Output the (x, y) coordinate of the center of the cell containing the given text.  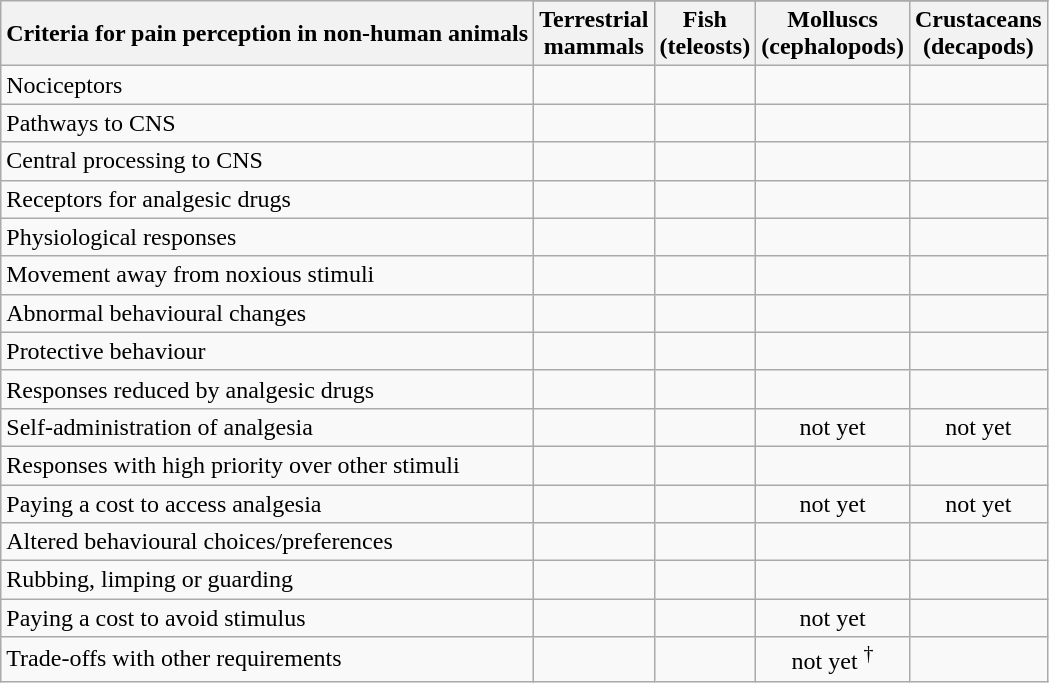
Molluscs(cephalopods) (833, 34)
Receptors for analgesic drugs (268, 199)
Fish(teleosts) (705, 34)
Rubbing, limping or guarding (268, 580)
Crustaceans(decapods) (978, 34)
Central processing to CNS (268, 161)
Nociceptors (268, 85)
Criteria for pain perception in non-human animals (268, 34)
Pathways to CNS (268, 123)
Paying a cost to access analgesia (268, 503)
Altered behavioural choices/preferences (268, 542)
Responses reduced by analgesic drugs (268, 389)
Paying a cost to avoid stimulus (268, 618)
Physiological responses (268, 237)
Abnormal behavioural changes (268, 313)
Trade-offs with other requirements (268, 660)
Terrestrialmammals (594, 34)
Responses with high priority over other stimuli (268, 465)
Movement away from noxious stimuli (268, 275)
Self-administration of analgesia (268, 427)
not yet † (833, 660)
Protective behaviour (268, 351)
